Detect which cell encompasses the target text, then output its [x, y] center coordinate. 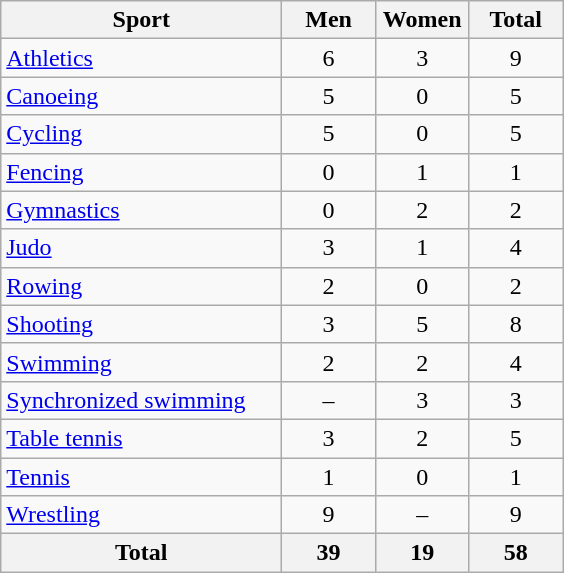
Judo [142, 248]
Table tennis [142, 438]
Swimming [142, 362]
Canoeing [142, 96]
Gymnastics [142, 210]
Cycling [142, 134]
Synchronized swimming [142, 400]
Men [329, 20]
58 [516, 553]
Athletics [142, 58]
6 [329, 58]
Wrestling [142, 515]
Sport [142, 20]
Shooting [142, 324]
Fencing [142, 172]
8 [516, 324]
39 [329, 553]
Women [422, 20]
Tennis [142, 477]
19 [422, 553]
Rowing [142, 286]
